Extract the (x, y) coordinate from the center of the cell holding the provided text.  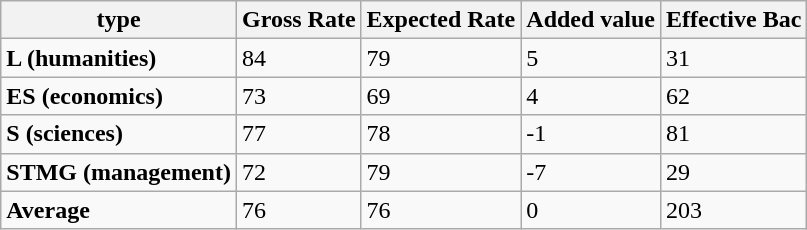
STMG (management) (119, 172)
ES (economics) (119, 96)
4 (591, 96)
69 (441, 96)
-7 (591, 172)
73 (298, 96)
Expected Rate (441, 20)
84 (298, 58)
-1 (591, 134)
81 (734, 134)
Average (119, 210)
type (119, 20)
0 (591, 210)
203 (734, 210)
Gross Rate (298, 20)
Effective Bac (734, 20)
Added value (591, 20)
S (sciences) (119, 134)
62 (734, 96)
31 (734, 58)
77 (298, 134)
78 (441, 134)
5 (591, 58)
29 (734, 172)
72 (298, 172)
L (humanities) (119, 58)
